Detect which cell encompasses the target text, then output its (x, y) center coordinate. 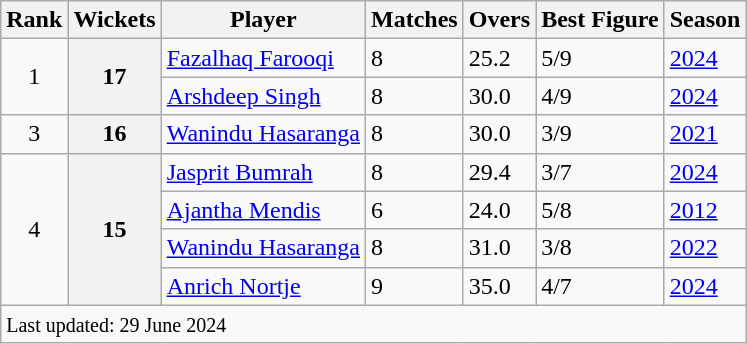
17 (114, 77)
3/9 (600, 134)
9 (415, 286)
4 (34, 229)
2012 (705, 210)
Ajantha Mendis (263, 210)
Overs (499, 20)
Wickets (114, 20)
Player (263, 20)
31.0 (499, 248)
25.2 (499, 58)
Arshdeep Singh (263, 96)
Anrich Nortje (263, 286)
4/7 (600, 286)
4/9 (600, 96)
16 (114, 134)
29.4 (499, 172)
Matches (415, 20)
1 (34, 77)
3/8 (600, 248)
35.0 (499, 286)
2022 (705, 248)
3 (34, 134)
15 (114, 229)
24.0 (499, 210)
5/9 (600, 58)
Fazalhaq Farooqi (263, 58)
Best Figure (600, 20)
Jasprit Bumrah (263, 172)
2021 (705, 134)
Last updated: 29 June 2024 (374, 324)
Season (705, 20)
6 (415, 210)
Rank (34, 20)
5/8 (600, 210)
3/7 (600, 172)
